Pinpoint the cell where the given text exists, returning its [x, y] midpoint coordinate. 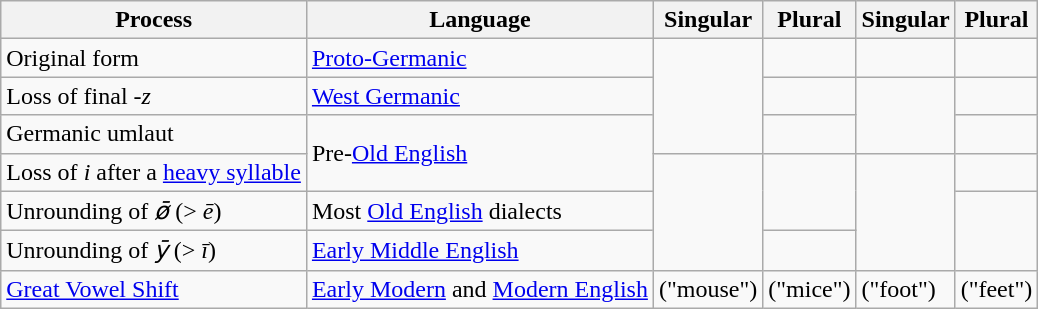
Loss of final -z [154, 96]
("mice") [810, 289]
Loss of i after a heavy syllable [154, 172]
Original form [154, 58]
Germanic umlaut [154, 134]
Early Middle English [480, 251]
Early Modern and Modern English [480, 289]
Process [154, 20]
("mouse") [708, 289]
Most Old English dialects [480, 211]
West Germanic [480, 96]
Unrounding of ø̄ (> ē) [154, 211]
("feet") [996, 289]
("foot") [906, 289]
Pre-Old English [480, 153]
Proto-Germanic [480, 58]
Unrounding of ȳ (> ī) [154, 251]
Great Vowel Shift [154, 289]
Language [480, 20]
